Return [x, y] of the center of cell containing provided text 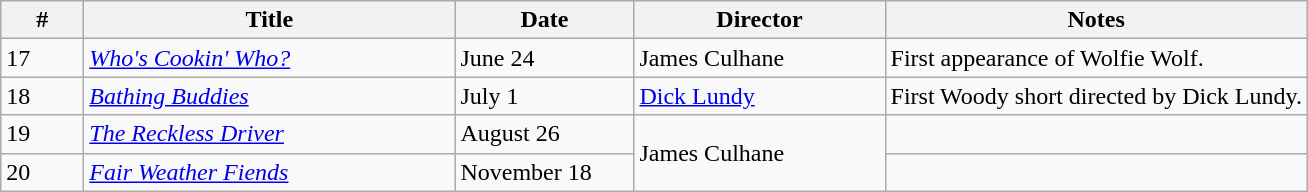
Notes [1096, 20]
17 [42, 58]
August 26 [544, 134]
Who's Cookin' Who? [270, 58]
Director [760, 20]
The Reckless Driver [270, 134]
Fair Weather Fiends [270, 172]
19 [42, 134]
Dick Lundy [760, 96]
Bathing Buddies [270, 96]
June 24 [544, 58]
Date [544, 20]
First appearance of Wolfie Wolf. [1096, 58]
First Woody short directed by Dick Lundy. [1096, 96]
Title [270, 20]
November 18 [544, 172]
July 1 [544, 96]
18 [42, 96]
20 [42, 172]
# [42, 20]
